Extract the (X, Y) coordinate from the center of the cell holding the provided text.  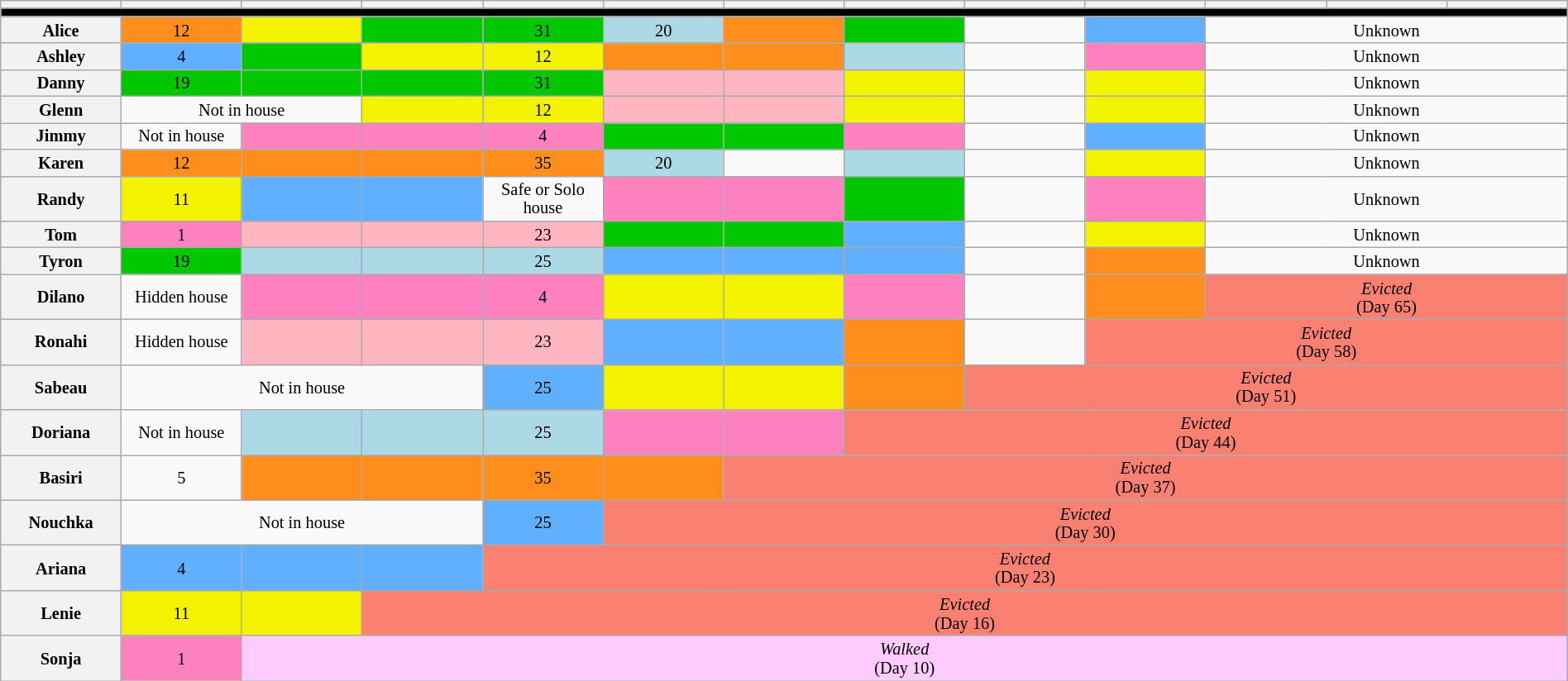
Tyron (61, 260)
Alice (61, 30)
Evicted(Day 58) (1327, 342)
Evicted(Day 44) (1206, 433)
Danny (61, 83)
Evicted(Day 65) (1386, 298)
5 (181, 478)
Lenie (61, 613)
Walked(Day 10) (905, 658)
Nouchka (61, 522)
Evicted(Day 16) (964, 613)
Ariana (61, 569)
Glenn (61, 109)
Doriana (61, 433)
Sabeau (61, 387)
Randy (61, 198)
Basiri (61, 478)
Ashley (61, 56)
Sonja (61, 658)
Tom (61, 234)
Jimmy (61, 136)
Evicted(Day 51) (1265, 387)
Ronahi (61, 342)
Karen (61, 162)
Evicted(Day 30) (1085, 522)
Evicted(Day 37) (1145, 478)
Safe or Solo house (543, 198)
Evicted(Day 23) (1025, 569)
Dilano (61, 298)
